Return the [X, Y] coordinate for the center point of the cell that contains the specified text.  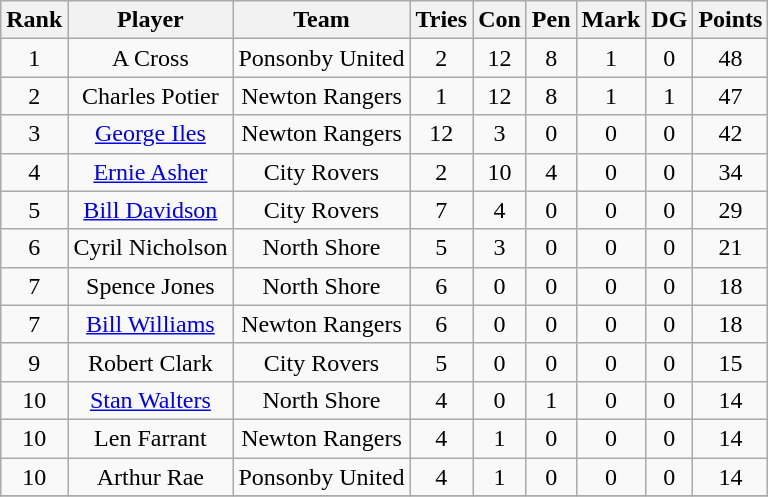
George Iles [150, 134]
9 [34, 362]
A Cross [150, 58]
15 [730, 362]
Bill Williams [150, 324]
Con [500, 20]
Bill Davidson [150, 210]
Tries [442, 20]
34 [730, 172]
21 [730, 248]
Ernie Asher [150, 172]
Cyril Nicholson [150, 248]
Player [150, 20]
29 [730, 210]
Len Farrant [150, 438]
Mark [611, 20]
Points [730, 20]
47 [730, 96]
Robert Clark [150, 362]
DG [670, 20]
Pen [551, 20]
Spence Jones [150, 286]
Rank [34, 20]
48 [730, 58]
Charles Potier [150, 96]
42 [730, 134]
Team [322, 20]
Stan Walters [150, 400]
Arthur Rae [150, 477]
